Output the [X, Y] coordinate of the center of the cell containing the given text.  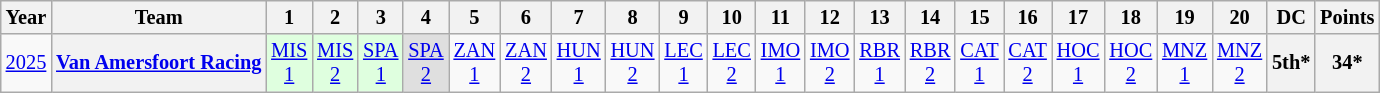
14 [930, 17]
20 [1240, 17]
HOC1 [1078, 63]
10 [732, 17]
IMO1 [780, 63]
SPA2 [426, 63]
Points [1347, 17]
CAT2 [1028, 63]
ZAN2 [526, 63]
16 [1028, 17]
LEC1 [683, 63]
11 [780, 17]
4 [426, 17]
2025 [26, 63]
Van Amersfoort Racing [158, 63]
2 [335, 17]
18 [1130, 17]
7 [579, 17]
5 [475, 17]
RBR1 [879, 63]
13 [879, 17]
LEC2 [732, 63]
DC [1291, 17]
15 [979, 17]
Year [26, 17]
3 [380, 17]
1 [289, 17]
MIS2 [335, 63]
6 [526, 17]
HUN2 [633, 63]
RBR2 [930, 63]
HOC2 [1130, 63]
HUN1 [579, 63]
19 [1184, 17]
MNZ2 [1240, 63]
8 [633, 17]
MNZ1 [1184, 63]
17 [1078, 17]
9 [683, 17]
ZAN1 [475, 63]
34* [1347, 63]
IMO2 [830, 63]
Team [158, 17]
MIS1 [289, 63]
SPA1 [380, 63]
12 [830, 17]
5th* [1291, 63]
CAT1 [979, 63]
